Find where the given text appears and provide that cell's center as (x, y) coordinate. 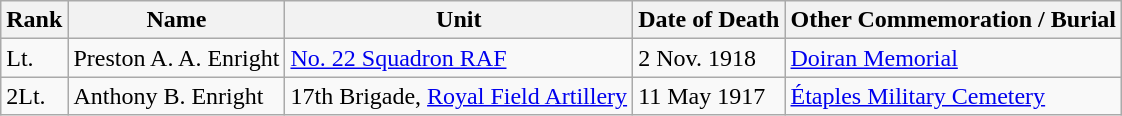
11 May 1917 (709, 96)
Other Commemoration / Burial (954, 20)
17th Brigade, Royal Field Artillery (459, 96)
2Lt. (34, 96)
Étaples Military Cemetery (954, 96)
Doiran Memorial (954, 58)
Anthony B. Enright (176, 96)
Name (176, 20)
Lt. (34, 58)
2 Nov. 1918 (709, 58)
Preston A. A. Enright (176, 58)
No. 22 Squadron RAF (459, 58)
Rank (34, 20)
Date of Death (709, 20)
Unit (459, 20)
